Extract the (X, Y) coordinate from the center of the cell holding the provided text.  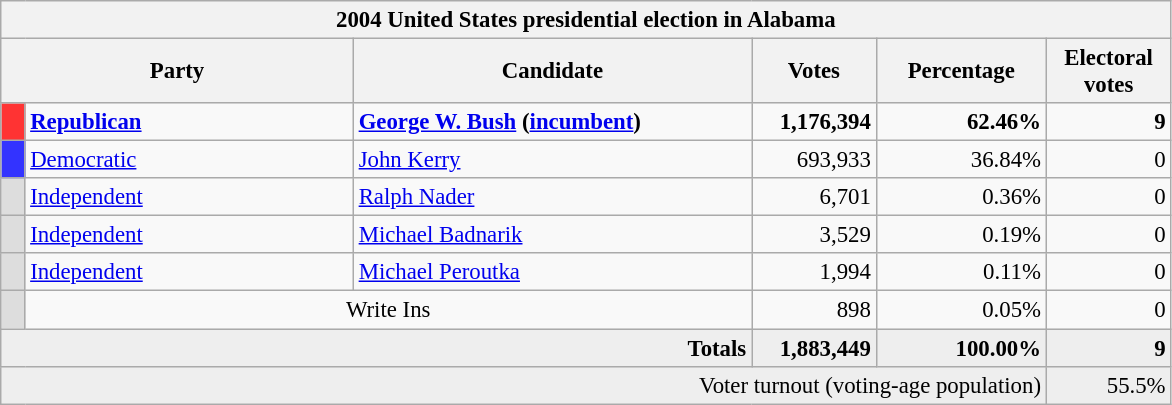
898 (814, 310)
3,529 (814, 235)
Michael Peroutka (552, 273)
55.5% (1108, 385)
John Kerry (552, 160)
Ralph Nader (552, 197)
Democratic (189, 160)
0.11% (961, 273)
0.19% (961, 235)
62.46% (961, 122)
Party (178, 72)
Voter turnout (voting-age population) (524, 385)
George W. Bush (incumbent) (552, 122)
Electoral votes (1108, 72)
0.36% (961, 197)
693,933 (814, 160)
Republican (189, 122)
36.84% (961, 160)
1,176,394 (814, 122)
1,883,449 (814, 348)
Write Ins (388, 310)
1,994 (814, 273)
6,701 (814, 197)
100.00% (961, 348)
Votes (814, 72)
0.05% (961, 310)
Totals (376, 348)
Percentage (961, 72)
Candidate (552, 72)
Michael Badnarik (552, 235)
2004 United States presidential election in Alabama (586, 20)
